Return [X, Y] of the center of cell containing provided text 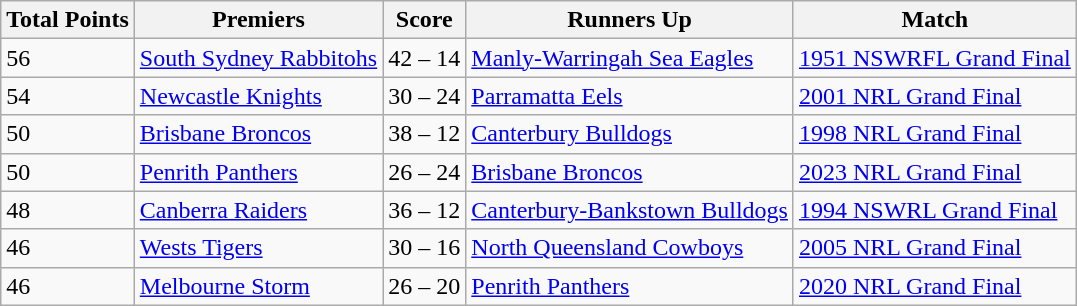
Wests Tigers [258, 248]
30 – 24 [424, 96]
1994 NSWRL Grand Final [934, 210]
Manly-Warringah Sea Eagles [630, 58]
2020 NRL Grand Final [934, 286]
36 – 12 [424, 210]
Canberra Raiders [258, 210]
2005 NRL Grand Final [934, 248]
42 – 14 [424, 58]
Canterbury-Bankstown Bulldogs [630, 210]
Runners Up [630, 20]
2001 NRL Grand Final [934, 96]
Canterbury Bulldogs [630, 134]
Parramatta Eels [630, 96]
Total Points [68, 20]
54 [68, 96]
26 – 24 [424, 172]
Score [424, 20]
Newcastle Knights [258, 96]
1951 NSWRFL Grand Final [934, 58]
Melbourne Storm [258, 286]
Premiers [258, 20]
38 – 12 [424, 134]
30 – 16 [424, 248]
1998 NRL Grand Final [934, 134]
56 [68, 58]
2023 NRL Grand Final [934, 172]
North Queensland Cowboys [630, 248]
26 – 20 [424, 286]
48 [68, 210]
Match [934, 20]
South Sydney Rabbitohs [258, 58]
